Output the [X, Y] coordinate of the center of the cell containing the given text.  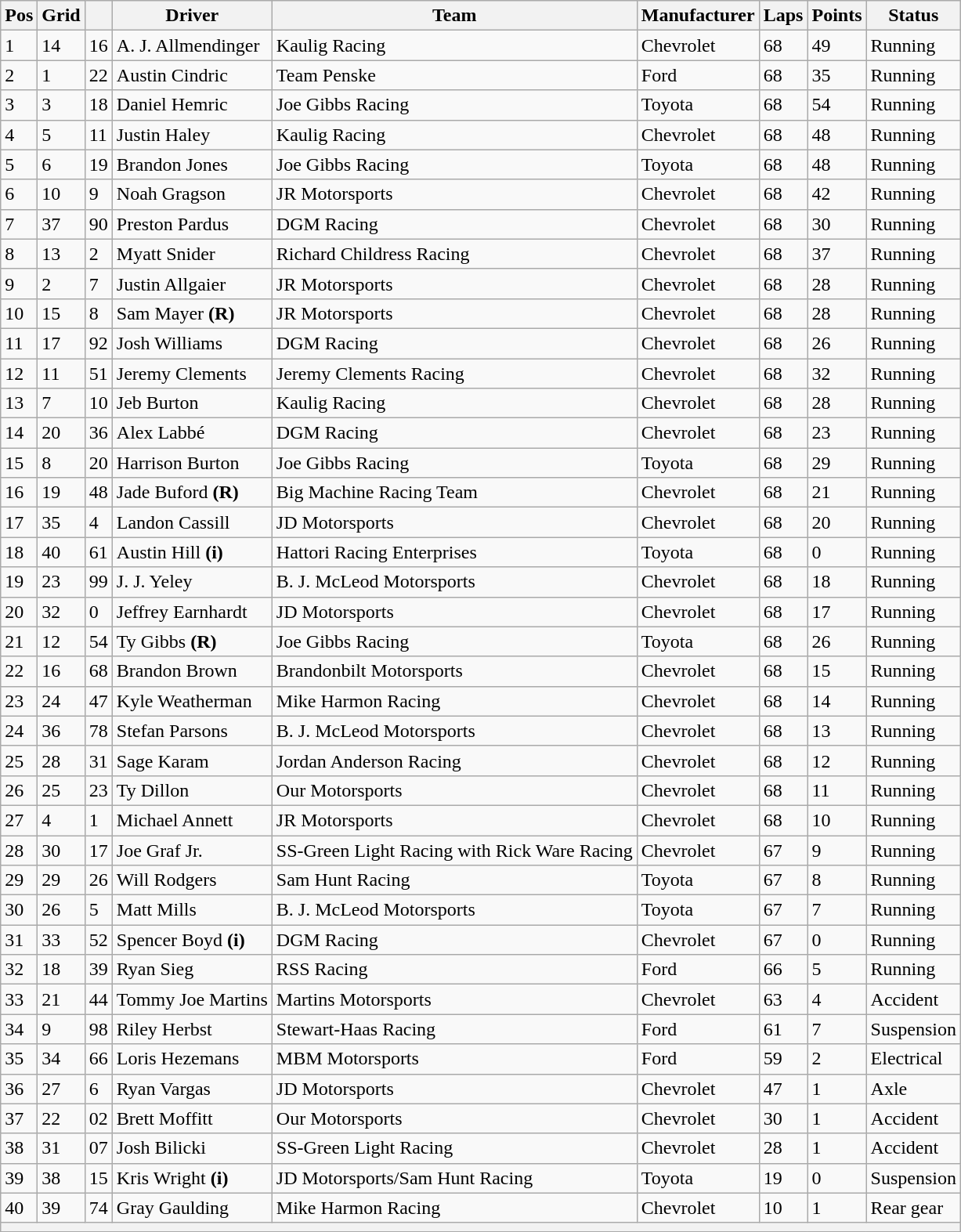
Jeremy Clements Racing [454, 374]
49 [836, 45]
Brandon Brown [192, 671]
Manufacturer [698, 16]
RSS Racing [454, 970]
Team [454, 16]
Matt Mills [192, 910]
Jeb Burton [192, 403]
Grid [61, 16]
A. J. Allmendinger [192, 45]
Kyle Weatherman [192, 701]
Josh Bilicki [192, 1148]
Richard Childress Racing [454, 254]
Michael Annett [192, 820]
J. J. Yeley [192, 582]
Team Penske [454, 75]
Will Rodgers [192, 880]
02 [99, 1118]
Noah Gragson [192, 194]
Ryan Sieg [192, 970]
Ryan Vargas [192, 1089]
Jeffrey Earnhardt [192, 612]
52 [99, 940]
98 [99, 1029]
99 [99, 582]
Riley Herbst [192, 1029]
07 [99, 1148]
Brett Moffitt [192, 1118]
Loris Hezemans [192, 1059]
63 [783, 999]
Tommy Joe Martins [192, 999]
Ty Gibbs (R) [192, 641]
Sam Mayer (R) [192, 313]
Jade Buford (R) [192, 493]
Harrison Burton [192, 463]
Ty Dillon [192, 790]
Josh Williams [192, 343]
51 [99, 374]
Driver [192, 16]
Jeremy Clements [192, 374]
Justin Allgaier [192, 284]
Points [836, 16]
44 [99, 999]
Laps [783, 16]
Spencer Boyd (i) [192, 940]
Joe Graf Jr. [192, 850]
Landon Cassill [192, 522]
Austin Cindric [192, 75]
Axle [913, 1089]
SS-Green Light Racing with Rick Ware Racing [454, 850]
Brandonbilt Motorsports [454, 671]
42 [836, 194]
Kris Wright (i) [192, 1178]
92 [99, 343]
Gray Gaulding [192, 1208]
Rear gear [913, 1208]
78 [99, 731]
90 [99, 224]
Preston Pardus [192, 224]
Brandon Jones [192, 164]
Jordan Anderson Racing [454, 761]
Stefan Parsons [192, 731]
59 [783, 1059]
JD Motorsports/Sam Hunt Racing [454, 1178]
Sage Karam [192, 761]
Stewart-Haas Racing [454, 1029]
Alex Labbé [192, 433]
Big Machine Racing Team [454, 493]
Sam Hunt Racing [454, 880]
Daniel Hemric [192, 105]
Austin Hill (i) [192, 552]
Justin Haley [192, 135]
Electrical [913, 1059]
Myatt Snider [192, 254]
Status [913, 16]
SS-Green Light Racing [454, 1148]
Hattori Racing Enterprises [454, 552]
MBM Motorsports [454, 1059]
74 [99, 1208]
Pos [19, 16]
Martins Motorsports [454, 999]
